For the text-containing cell, return its midpoint in [x, y] coordinate format. 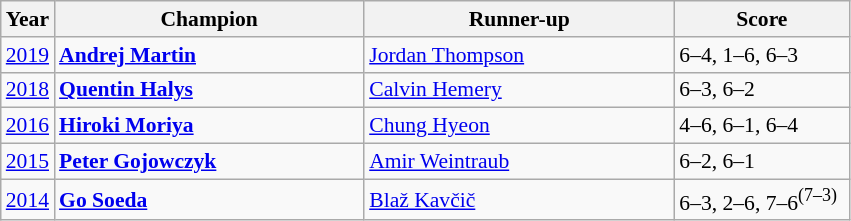
Go Soeda [209, 200]
Hiroki Moriya [209, 126]
Blaž Kavčič [519, 200]
Champion [209, 19]
6–3, 2–6, 7–6(7–3) [762, 200]
Year [28, 19]
6–3, 6–2 [762, 90]
2018 [28, 90]
4–6, 6–1, 6–4 [762, 126]
Runner-up [519, 19]
Chung Hyeon [519, 126]
6–2, 6–1 [762, 162]
Andrej Martin [209, 55]
Quentin Halys [209, 90]
2019 [28, 55]
Score [762, 19]
2014 [28, 200]
Jordan Thompson [519, 55]
2016 [28, 126]
6–4, 1–6, 6–3 [762, 55]
Peter Gojowczyk [209, 162]
Amir Weintraub [519, 162]
Calvin Hemery [519, 90]
2015 [28, 162]
